Determine the [x, y] coordinate at the center of the cell enclosing the given text.  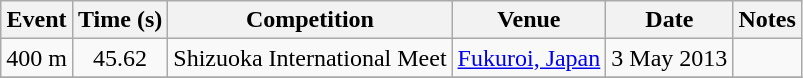
400 m [37, 58]
Venue [529, 20]
Time (s) [120, 20]
Event [37, 20]
45.62 [120, 58]
Competition [310, 20]
Date [670, 20]
Shizuoka International Meet [310, 58]
3 May 2013 [670, 58]
Fukuroi, Japan [529, 58]
Notes [767, 20]
